Return the [x, y] coordinate for the center point of the cell that contains the specified text.  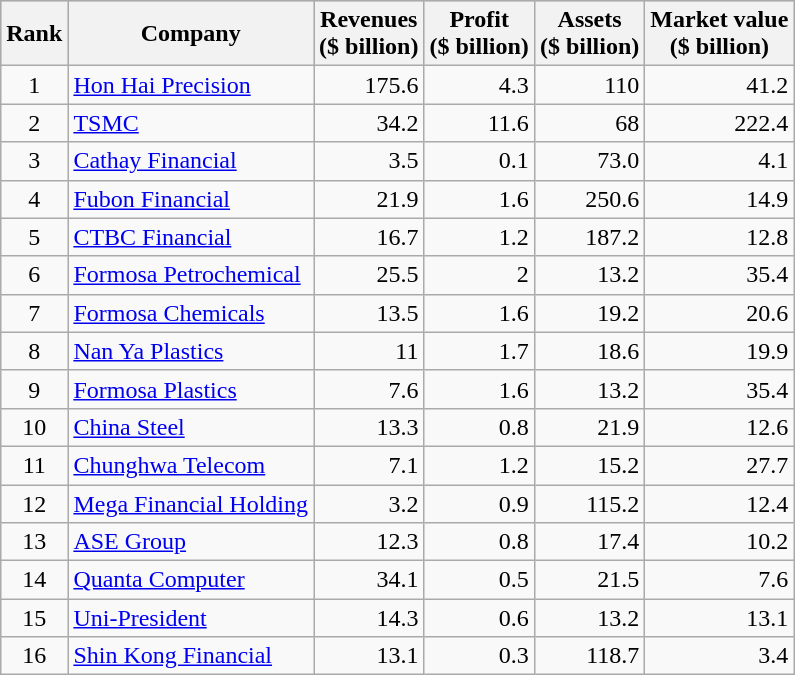
11.6 [479, 123]
12 [34, 503]
0.9 [479, 503]
ASE Group [191, 542]
3.4 [720, 656]
Formosa Chemicals [191, 313]
34.1 [369, 580]
Shin Kong Financial [191, 656]
1 [34, 85]
0.6 [479, 618]
3.2 [369, 503]
0.5 [479, 580]
TSMC [191, 123]
12.4 [720, 503]
16 [34, 656]
7 [34, 313]
13 [34, 542]
4 [34, 199]
China Steel [191, 427]
3 [34, 161]
27.7 [720, 465]
Formosa Plastics [191, 389]
Quanta Computer [191, 580]
7.1 [369, 465]
13.3 [369, 427]
Uni-President [191, 618]
CTBC Financial [191, 237]
Mega Financial Holding [191, 503]
8 [34, 351]
73.0 [589, 161]
Revenues($ billion) [369, 34]
110 [589, 85]
Fubon Financial [191, 199]
4.3 [479, 85]
15 [34, 618]
Cathay Financial [191, 161]
12.3 [369, 542]
Profit($ billion) [479, 34]
187.2 [589, 237]
68 [589, 123]
0.1 [479, 161]
Formosa Petrochemical [191, 275]
17.4 [589, 542]
12.8 [720, 237]
Nan Ya Plastics [191, 351]
13.5 [369, 313]
41.2 [720, 85]
19.9 [720, 351]
118.7 [589, 656]
5 [34, 237]
115.2 [589, 503]
0.3 [479, 656]
10.2 [720, 542]
Assets($ billion) [589, 34]
14 [34, 580]
12.6 [720, 427]
34.2 [369, 123]
10 [34, 427]
14.3 [369, 618]
4.1 [720, 161]
20.6 [720, 313]
1.7 [479, 351]
19.2 [589, 313]
25.5 [369, 275]
16.7 [369, 237]
Company [191, 34]
6 [34, 275]
15.2 [589, 465]
14.9 [720, 199]
250.6 [589, 199]
9 [34, 389]
Hon Hai Precision [191, 85]
Rank [34, 34]
21.5 [589, 580]
Market value($ billion) [720, 34]
3.5 [369, 161]
18.6 [589, 351]
Chunghwa Telecom [191, 465]
175.6 [369, 85]
222.4 [720, 123]
